Return the (X, Y) coordinate for the center point of the cell that contains the specified text.  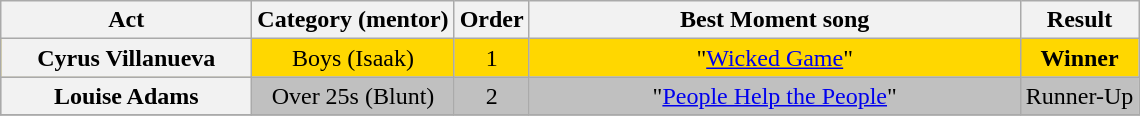
Best Moment song (774, 20)
"People Help the People" (774, 96)
Louise Adams (126, 96)
Act (126, 20)
Category (mentor) (353, 20)
Runner-Up (1080, 96)
1 (492, 58)
2 (492, 96)
Cyrus Villanueva (126, 58)
Order (492, 20)
Boys (Isaak) (353, 58)
Winner (1080, 58)
Over 25s (Blunt) (353, 96)
"Wicked Game" (774, 58)
Result (1080, 20)
